Capture the cell that displays the provided text and extract its (X, Y) central coordinate. 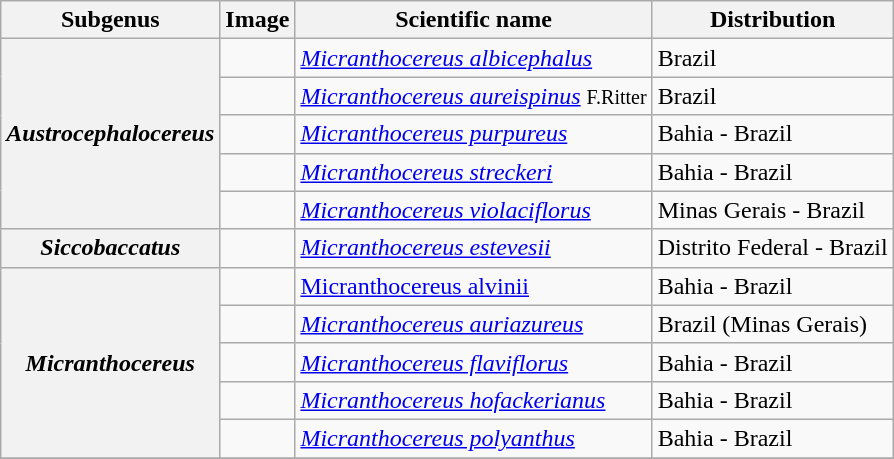
Image (258, 20)
Distrito Federal - Brazil (772, 248)
Micranthocereus aureispinus F.Ritter (474, 96)
Micranthocereus albicephalus (474, 58)
Subgenus (110, 20)
Minas Gerais - Brazil (772, 210)
Micranthocereus streckeri (474, 172)
Micranthocereus polyanthus (474, 438)
Micranthocereus violaciflorus (474, 210)
Micranthocereus (110, 362)
Brazil (Minas Gerais) (772, 324)
Micranthocereus hofackerianus (474, 400)
Micranthocereus estevesii (474, 248)
Siccobaccatus (110, 248)
Micranthocereus auriazureus (474, 324)
Micranthocereus alvinii (474, 286)
Micranthocereus flaviflorus (474, 362)
Micranthocereus purpureus (474, 134)
Austrocephalocereus (110, 134)
Distribution (772, 20)
Scientific name (474, 20)
